Search for the cell housing the specified text and yield its (x, y) center coordinate. 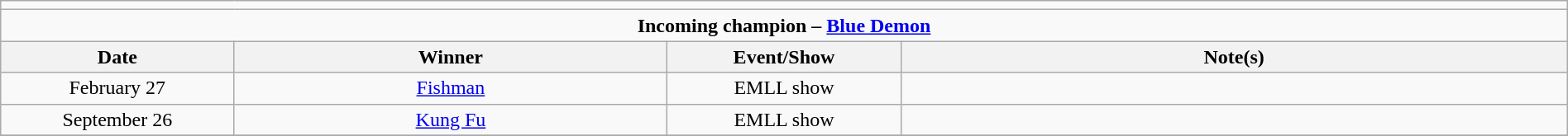
Fishman (451, 88)
Kung Fu (451, 120)
September 26 (117, 120)
Winner (451, 57)
February 27 (117, 88)
Date (117, 57)
Note(s) (1234, 57)
Event/Show (784, 57)
Incoming champion – Blue Demon (784, 26)
